Extract the [X, Y] coordinate from the center of the cell holding the provided text.  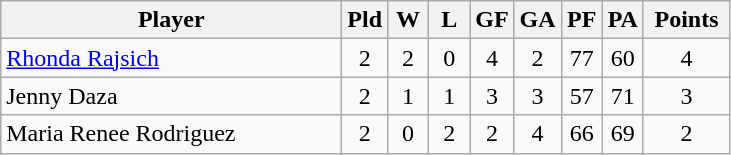
Rhonda Rajsich [172, 58]
Maria Renee Rodriguez [172, 134]
60 [622, 58]
Points [686, 20]
PA [622, 20]
W [408, 20]
66 [582, 134]
77 [582, 58]
Jenny Daza [172, 96]
57 [582, 96]
GA [538, 20]
Pld [365, 20]
69 [622, 134]
GF [492, 20]
PF [582, 20]
71 [622, 96]
Player [172, 20]
L [450, 20]
